Output the [X, Y] coordinate of the center of the cell containing the given text.  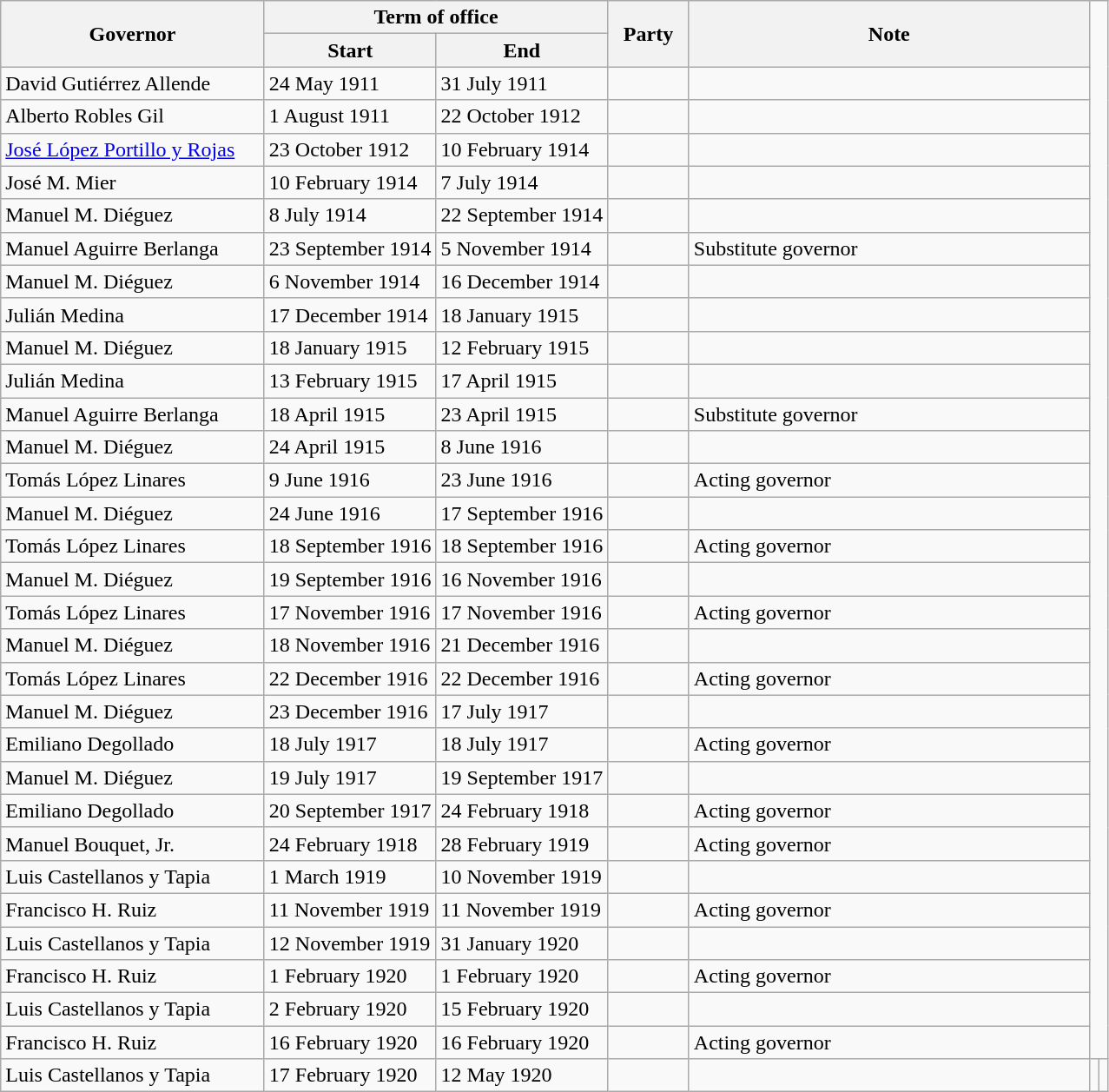
28 February 1919 [522, 844]
19 July 1917 [350, 778]
9 June 1916 [350, 480]
20 September 1917 [350, 811]
22 September 1914 [522, 215]
José López Portillo y Rojas [133, 149]
19 September 1917 [522, 778]
17 September 1916 [522, 513]
Party [649, 34]
6 November 1914 [350, 281]
Alberto Robles Gil [133, 116]
12 May 1920 [522, 1075]
24 May 1911 [350, 83]
21 December 1916 [522, 645]
Start [350, 50]
12 February 1915 [522, 347]
Term of office [436, 17]
8 June 1916 [522, 447]
31 July 1911 [522, 83]
31 January 1920 [522, 943]
15 February 1920 [522, 1009]
12 November 1919 [350, 943]
1 March 1919 [350, 877]
22 October 1912 [522, 116]
19 September 1916 [350, 579]
23 June 1916 [522, 480]
18 April 1915 [350, 414]
16 December 1914 [522, 281]
End [522, 50]
8 July 1914 [350, 215]
Governor [133, 34]
17 July 1917 [522, 711]
24 June 1916 [350, 513]
10 November 1919 [522, 877]
5 November 1914 [522, 248]
José M. Mier [133, 182]
18 November 1916 [350, 645]
24 April 1915 [350, 447]
23 December 1916 [350, 711]
16 November 1916 [522, 579]
Note [889, 34]
Manuel Bouquet, Jr. [133, 844]
2 February 1920 [350, 1009]
7 July 1914 [522, 182]
23 October 1912 [350, 149]
17 April 1915 [522, 381]
17 February 1920 [350, 1075]
23 April 1915 [522, 414]
13 February 1915 [350, 381]
17 December 1914 [350, 314]
1 August 1911 [350, 116]
23 September 1914 [350, 248]
David Gutiérrez Allende [133, 83]
